Identify which cell holds the provided text, then report its (X, Y) central coordinate. 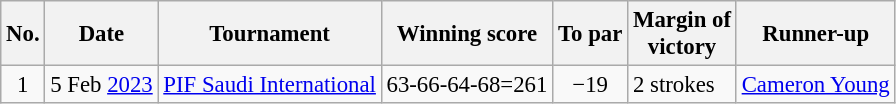
1 (23, 85)
Margin ofvictory (682, 34)
5 Feb 2023 (102, 85)
Date (102, 34)
Winning score (467, 34)
No. (23, 34)
To par (590, 34)
63-66-64-68=261 (467, 85)
Cameron Young (816, 85)
Tournament (270, 34)
−19 (590, 85)
Runner-up (816, 34)
2 strokes (682, 85)
PIF Saudi International (270, 85)
